Scan for the cell matching the given text and deliver its [x, y] coordinate at center. 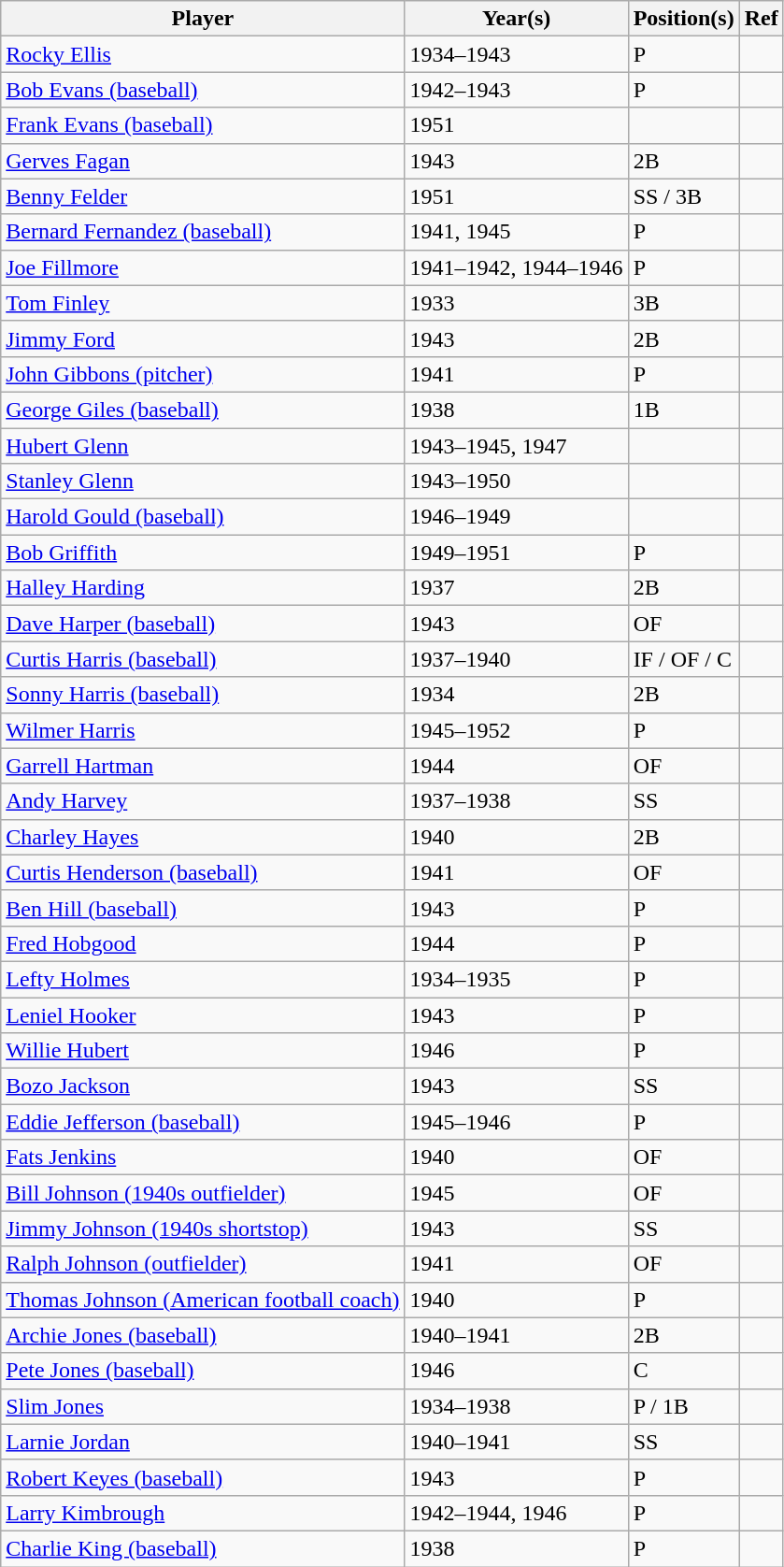
P / 1B [684, 1406]
Year(s) [516, 19]
Garrell Hartman [203, 766]
Eddie Jefferson (baseball) [203, 1122]
Bozo Jackson [203, 1086]
Leniel Hooker [203, 1014]
Ben Hill (baseball) [203, 908]
1943–1950 [516, 482]
1946–1949 [516, 517]
Bill Johnson (1940s outfielder) [203, 1193]
1941–1942, 1944–1946 [516, 267]
1933 [516, 303]
Jimmy Johnson (1940s shortstop) [203, 1229]
1934–1943 [516, 54]
Slim Jones [203, 1406]
1945 [516, 1193]
1937–1940 [516, 659]
3B [684, 303]
1937 [516, 588]
Pete Jones (baseball) [203, 1371]
Robert Keyes (baseball) [203, 1477]
Fred Hobgood [203, 943]
Benny Felder [203, 196]
Lefty Holmes [203, 979]
Harold Gould (baseball) [203, 517]
1942–1943 [516, 90]
1943–1945, 1947 [516, 446]
1937–1938 [516, 801]
Bernard Fernandez (baseball) [203, 232]
Hubert Glenn [203, 446]
Fats Jenkins [203, 1157]
1949–1951 [516, 553]
Position(s) [684, 19]
Bob Evans (baseball) [203, 90]
Tom Finley [203, 303]
Charley Hayes [203, 837]
Larry Kimbrough [203, 1513]
Thomas Johnson (American football coach) [203, 1300]
Stanley Glenn [203, 482]
Larnie Jordan [203, 1442]
1941, 1945 [516, 232]
Player [203, 19]
1934–1938 [516, 1406]
Sonny Harris (baseball) [203, 695]
Curtis Harris (baseball) [203, 659]
Bob Griffith [203, 553]
Curtis Henderson (baseball) [203, 872]
Frank Evans (baseball) [203, 125]
Ref [761, 19]
1945–1946 [516, 1122]
Willie Hubert [203, 1051]
Rocky Ellis [203, 54]
Jimmy Ford [203, 338]
1942–1944, 1946 [516, 1513]
George Giles (baseball) [203, 410]
John Gibbons (pitcher) [203, 374]
C [684, 1371]
Charlie King (baseball) [203, 1548]
Joe Fillmore [203, 267]
Halley Harding [203, 588]
Dave Harper (baseball) [203, 624]
1934 [516, 695]
Wilmer Harris [203, 730]
Ralph Johnson (outfielder) [203, 1264]
1B [684, 410]
Archie Jones (baseball) [203, 1335]
1945–1952 [516, 730]
SS / 3B [684, 196]
Andy Harvey [203, 801]
IF / OF / C [684, 659]
1934–1935 [516, 979]
Gerves Fagan [203, 161]
